Detect which cell encompasses the target text, then output its (x, y) center coordinate. 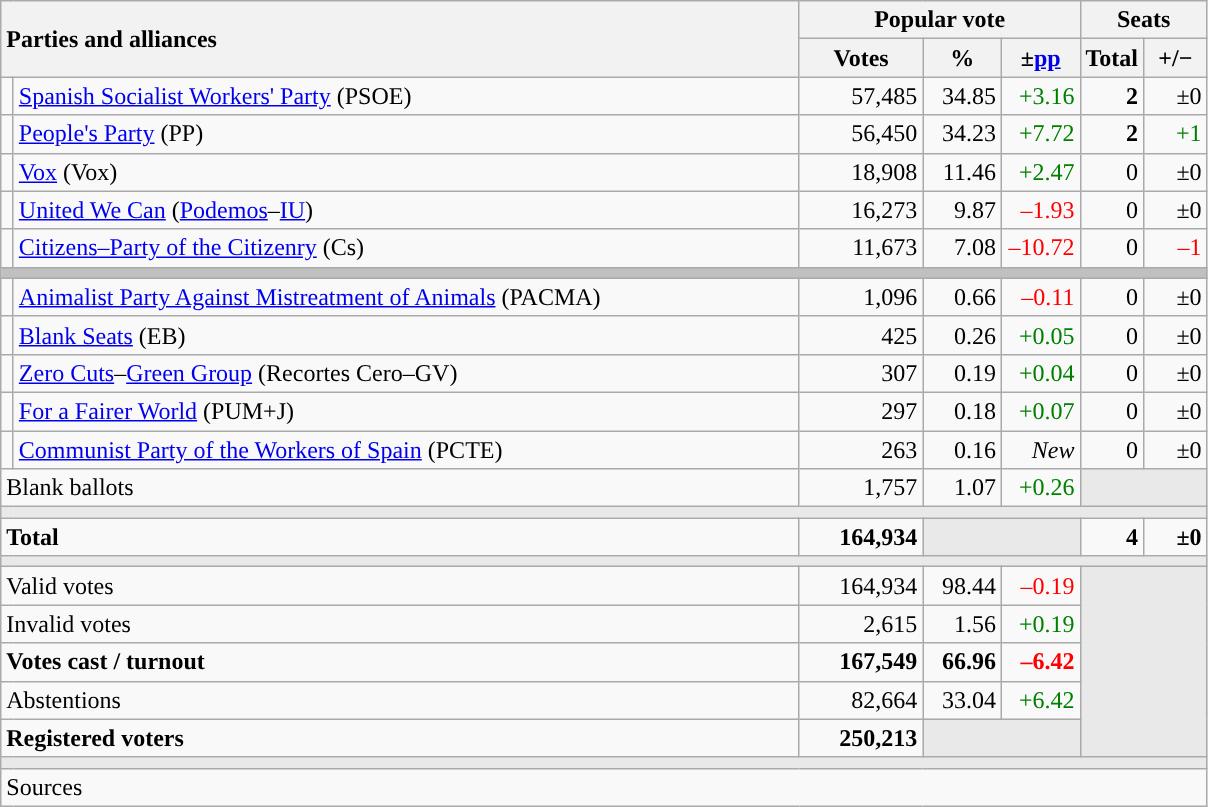
Spanish Socialist Workers' Party (PSOE) (406, 96)
Vox (Vox) (406, 172)
Registered voters (400, 738)
2,615 (861, 624)
4 (1112, 537)
Zero Cuts–Green Group (Recortes Cero–GV) (406, 373)
33.04 (962, 700)
7.08 (962, 248)
+0.07 (1040, 411)
+6.42 (1040, 700)
–1 (1176, 248)
Blank Seats (EB) (406, 335)
307 (861, 373)
+0.26 (1040, 488)
167,549 (861, 662)
+0.05 (1040, 335)
56,450 (861, 134)
9.87 (962, 210)
Citizens–Party of the Citizenry (Cs) (406, 248)
Invalid votes (400, 624)
–1.93 (1040, 210)
34.23 (962, 134)
0.19 (962, 373)
Seats (1144, 20)
1.07 (962, 488)
1.56 (962, 624)
Abstentions (400, 700)
0.26 (962, 335)
0.16 (962, 449)
–6.42 (1040, 662)
Sources (604, 787)
0.18 (962, 411)
+2.47 (1040, 172)
Votes cast / turnout (400, 662)
1,096 (861, 297)
Parties and alliances (400, 39)
Animalist Party Against Mistreatment of Animals (PACMA) (406, 297)
98.44 (962, 586)
Blank ballots (400, 488)
People's Party (PP) (406, 134)
11,673 (861, 248)
–0.11 (1040, 297)
+/− (1176, 58)
425 (861, 335)
–0.19 (1040, 586)
For a Fairer World (PUM+J) (406, 411)
New (1040, 449)
263 (861, 449)
±pp (1040, 58)
+7.72 (1040, 134)
+0.19 (1040, 624)
+3.16 (1040, 96)
% (962, 58)
1,757 (861, 488)
Popular vote (940, 20)
Valid votes (400, 586)
16,273 (861, 210)
82,664 (861, 700)
+0.04 (1040, 373)
0.66 (962, 297)
66.96 (962, 662)
57,485 (861, 96)
34.85 (962, 96)
+1 (1176, 134)
18,908 (861, 172)
Communist Party of the Workers of Spain (PCTE) (406, 449)
250,213 (861, 738)
11.46 (962, 172)
United We Can (Podemos–IU) (406, 210)
Votes (861, 58)
297 (861, 411)
–10.72 (1040, 248)
